Scan for the cell matching the given text and deliver its [X, Y] coordinate at center. 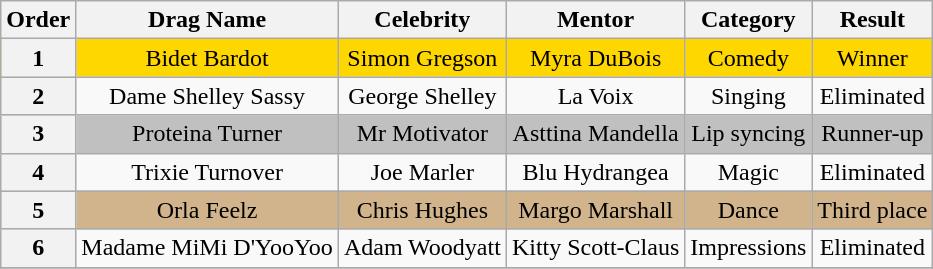
4 [38, 172]
Winner [872, 58]
Proteina Turner [208, 134]
Trixie Turnover [208, 172]
Celebrity [422, 20]
Mentor [595, 20]
Magic [748, 172]
Category [748, 20]
Chris Hughes [422, 210]
Simon Gregson [422, 58]
Lip syncing [748, 134]
Order [38, 20]
Singing [748, 96]
Result [872, 20]
Margo Marshall [595, 210]
Adam Woodyatt [422, 248]
Third place [872, 210]
Joe Marler [422, 172]
5 [38, 210]
Runner-up [872, 134]
3 [38, 134]
La Voix [595, 96]
6 [38, 248]
Bidet Bardot [208, 58]
1 [38, 58]
Mr Motivator [422, 134]
Kitty Scott-Claus [595, 248]
Comedy [748, 58]
Orla Feelz [208, 210]
Dame Shelley Sassy [208, 96]
Blu Hydrangea [595, 172]
Asttina Mandella [595, 134]
George Shelley [422, 96]
Dance [748, 210]
Madame MiMi D'YooYoo [208, 248]
Drag Name [208, 20]
Impressions [748, 248]
2 [38, 96]
Myra DuBois [595, 58]
